Return the [x, y] coordinate for the center point of the cell that contains the specified text.  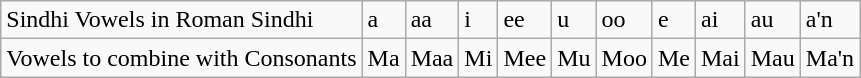
Me [674, 58]
Ma'n [830, 58]
Mau [772, 58]
ee [525, 20]
oo [624, 20]
e [674, 20]
Maa [432, 58]
Mu [574, 58]
Vowels to combine with Consonants [182, 58]
aa [432, 20]
au [772, 20]
Mee [525, 58]
Mai [720, 58]
a [384, 20]
i [478, 20]
a'n [830, 20]
Sindhi Vowels in Roman Sindhi [182, 20]
u [574, 20]
Ma [384, 58]
Moo [624, 58]
Mi [478, 58]
ai [720, 20]
